Scan for the cell matching the given text and deliver its (x, y) coordinate at center. 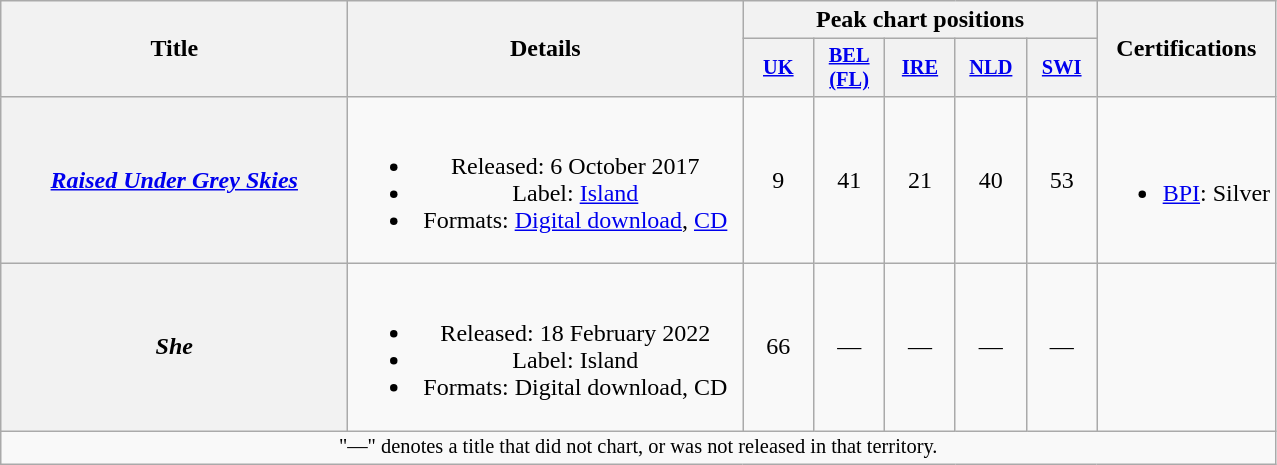
40 (990, 180)
NLD (990, 68)
Peak chart positions (920, 20)
BEL(FL) (850, 68)
Raised Under Grey Skies (174, 180)
9 (778, 180)
66 (778, 348)
Certifications (1186, 49)
41 (850, 180)
21 (920, 180)
Details (546, 49)
"—" denotes a title that did not chart, or was not released in that territory. (638, 448)
IRE (920, 68)
Title (174, 49)
Released: 6 October 2017Label: IslandFormats: Digital download, CD (546, 180)
Released: 18 February 2022Label: IslandFormats: Digital download, CD (546, 348)
UK (778, 68)
SWI (1062, 68)
53 (1062, 180)
She (174, 348)
BPI: Silver (1186, 180)
